Scan for the cell matching the given text and deliver its (x, y) coordinate at center. 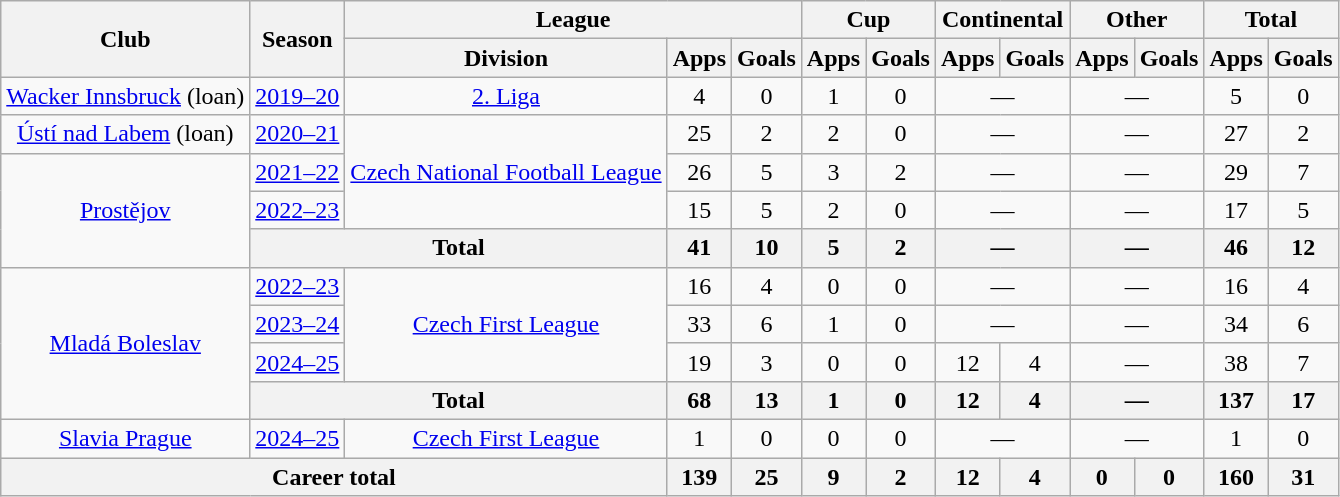
137 (1236, 400)
41 (699, 248)
Slavia Prague (126, 438)
Mladá Boleslav (126, 343)
2021–22 (298, 172)
League (573, 20)
34 (1236, 324)
Career total (334, 477)
26 (699, 172)
15 (699, 210)
2020–21 (298, 134)
31 (1303, 477)
Season (298, 39)
27 (1236, 134)
Czech National Football League (506, 172)
Club (126, 39)
160 (1236, 477)
38 (1236, 362)
2. Liga (506, 96)
9 (833, 477)
Ústí nad Labem (loan) (126, 134)
29 (1236, 172)
139 (699, 477)
Division (506, 58)
Wacker Innsbruck (loan) (126, 96)
Other (1137, 20)
13 (767, 400)
33 (699, 324)
2019–20 (298, 96)
Cup (868, 20)
2023–24 (298, 324)
46 (1236, 248)
19 (699, 362)
68 (699, 400)
Continental (1002, 20)
Prostějov (126, 210)
10 (767, 248)
